Search for the cell housing the specified text and yield its [X, Y] center coordinate. 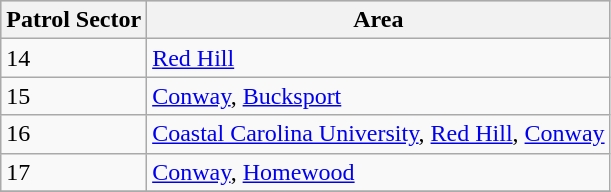
16 [74, 134]
17 [74, 172]
Coastal Carolina University, Red Hill, Conway [378, 134]
Red Hill [378, 58]
Patrol Sector [74, 20]
Area [378, 20]
Conway, Bucksport [378, 96]
15 [74, 96]
Conway, Homewood [378, 172]
14 [74, 58]
